Locate the cell with the specified text and output its [x, y] center coordinate. 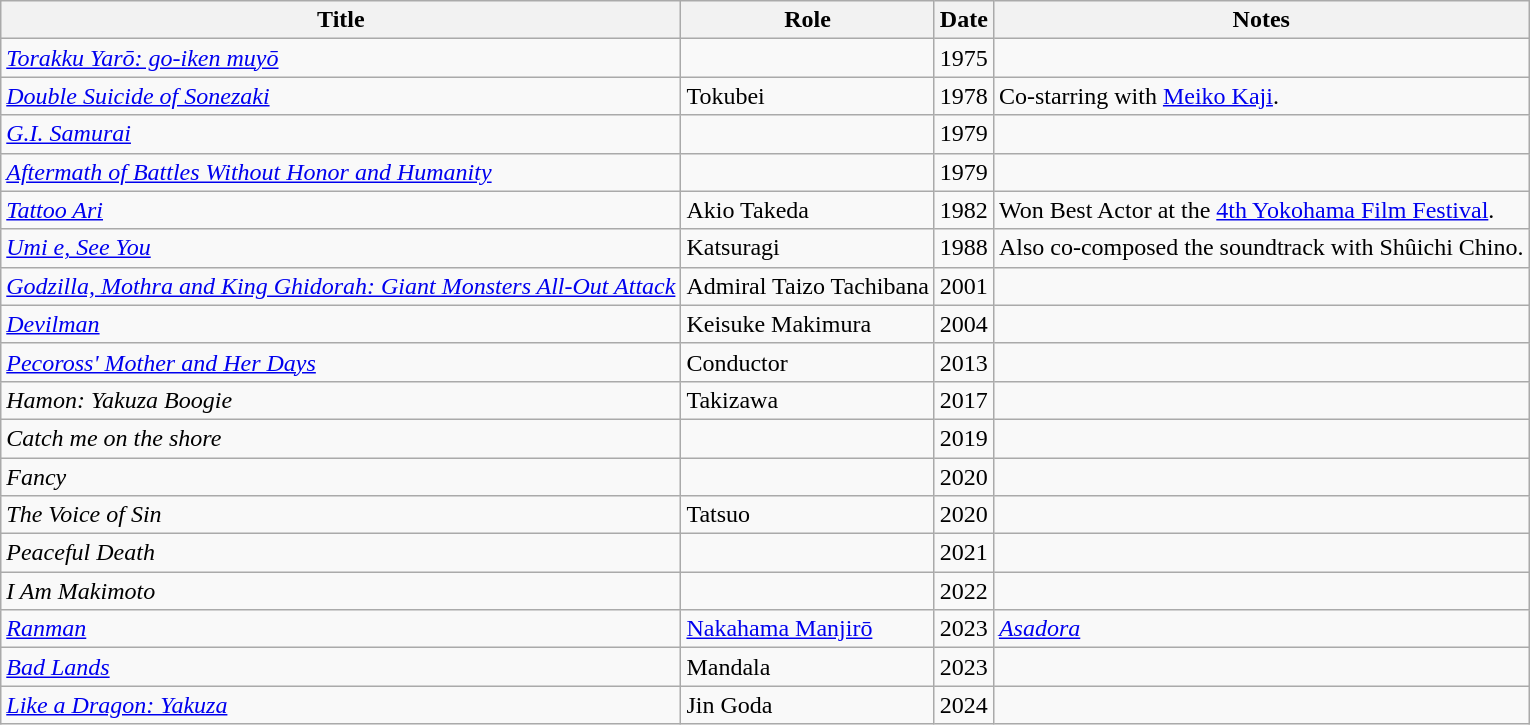
Aftermath of Battles Without Honor and Humanity [341, 172]
Bad Lands [341, 667]
Notes [1261, 20]
Hamon: Yakuza Boogie [341, 400]
2022 [964, 591]
1978 [964, 96]
Title [341, 20]
The Voice of Sin [341, 515]
2017 [964, 400]
2021 [964, 553]
1988 [964, 248]
Role [808, 20]
Tokubei [808, 96]
G.I. Samurai [341, 134]
Catch me on the shore [341, 438]
Won Best Actor at the 4th Yokohama Film Festival. [1261, 210]
Mandala [808, 667]
Tattoo Ari [341, 210]
2004 [964, 324]
2019 [964, 438]
Asadora [1261, 629]
Devilman [341, 324]
Peaceful Death [341, 553]
Ranman [341, 629]
1982 [964, 210]
Double Suicide of Sonezaki [341, 96]
1975 [964, 58]
Date [964, 20]
Admiral Taizo Tachibana [808, 286]
I Am Makimoto [341, 591]
Conductor [808, 362]
2013 [964, 362]
Tatsuo [808, 515]
2001 [964, 286]
Pecoross' Mother and Her Days [341, 362]
Jin Goda [808, 705]
Katsuragi [808, 248]
Umi e, See You [341, 248]
Co-starring with Meiko Kaji. [1261, 96]
Takizawa [808, 400]
Akio Takeda [808, 210]
Torakku Yarō: go-iken muyō [341, 58]
Also co-composed the soundtrack with Shûichi Chino. [1261, 248]
Keisuke Makimura [808, 324]
Fancy [341, 477]
2024 [964, 705]
Nakahama Manjirō [808, 629]
Godzilla, Mothra and King Ghidorah: Giant Monsters All-Out Attack [341, 286]
Like a Dragon: Yakuza [341, 705]
